Detect which cell encompasses the target text, then output its [x, y] center coordinate. 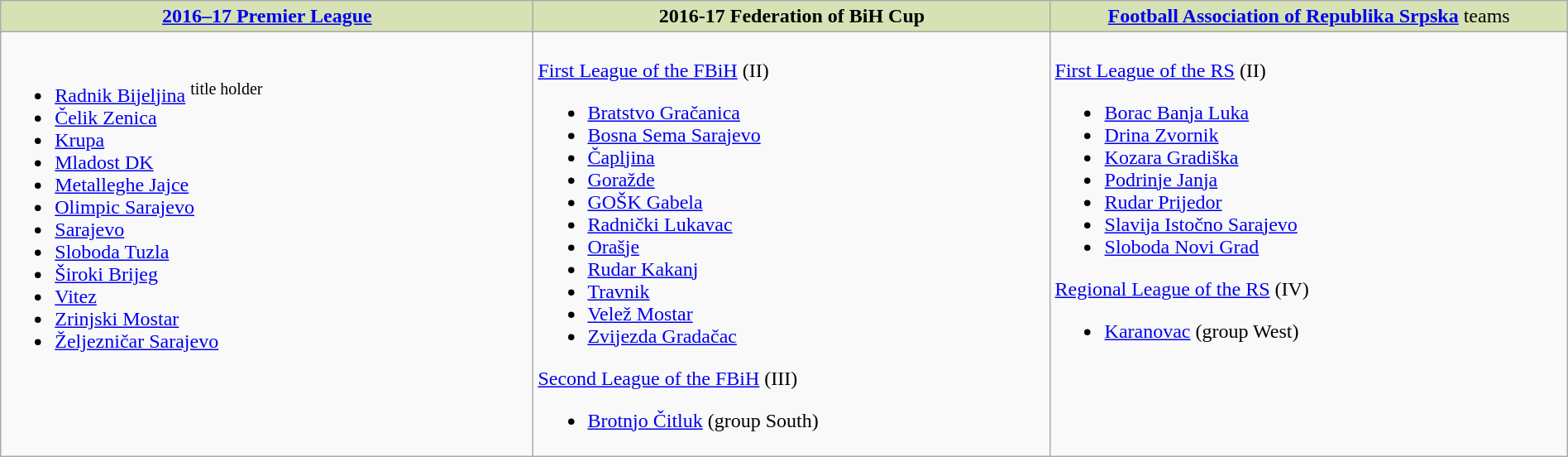
2016–17 Premier League [267, 17]
2016-17 Federation of BiH Cup [792, 17]
Football Association of Republika Srpska teams [1308, 17]
